For the text-containing cell, return its midpoint in [x, y] coordinate format. 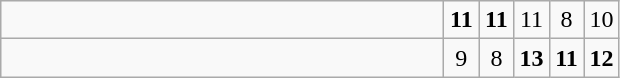
9 [462, 58]
10 [602, 20]
12 [602, 58]
13 [532, 58]
